Locate the cell with the specified text and output its (x, y) center coordinate. 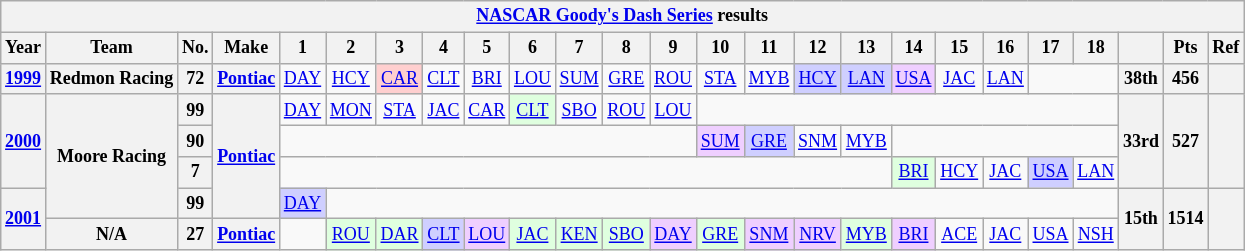
1999 (24, 78)
4 (444, 48)
15 (960, 48)
NRV (818, 234)
NASCAR Goody's Dash Series results (622, 16)
No. (196, 48)
2001 (24, 219)
10 (720, 48)
Ref (1226, 48)
DAR (400, 234)
5 (487, 48)
1514 (1186, 219)
16 (1005, 48)
MON (352, 110)
27 (196, 234)
Make (246, 48)
15th (1142, 219)
90 (196, 140)
33rd (1142, 141)
1 (302, 48)
KEN (579, 234)
9 (674, 48)
456 (1186, 78)
ACE (960, 234)
6 (533, 48)
13 (866, 48)
Moore Racing (111, 156)
2 (352, 48)
Year (24, 48)
72 (196, 78)
8 (626, 48)
18 (1096, 48)
12 (818, 48)
N/A (111, 234)
Pts (1186, 48)
3 (400, 48)
527 (1186, 141)
2000 (24, 141)
14 (914, 48)
38th (1142, 78)
NSH (1096, 234)
11 (769, 48)
17 (1050, 48)
Redmon Racing (111, 78)
Team (111, 48)
